Return the (x, y) coordinate for the center point of the cell that contains the specified text.  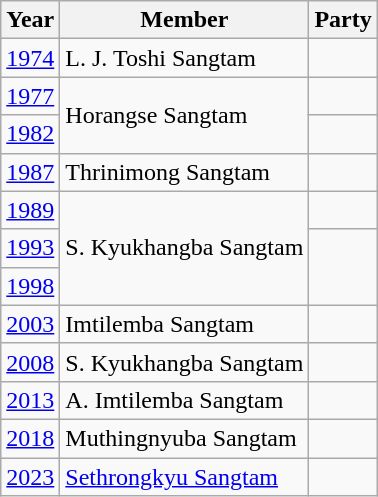
1977 (30, 96)
2013 (30, 400)
Muthingnyuba Sangtam (184, 438)
Imtilemba Sangtam (184, 324)
1987 (30, 172)
L. J. Toshi Sangtam (184, 58)
Party (343, 20)
1982 (30, 134)
Sethrongkyu Sangtam (184, 477)
2003 (30, 324)
2008 (30, 362)
Thrinimong Sangtam (184, 172)
1974 (30, 58)
Year (30, 20)
1998 (30, 286)
Horangse Sangtam (184, 115)
1989 (30, 210)
A. Imtilemba Sangtam (184, 400)
1993 (30, 248)
Member (184, 20)
2023 (30, 477)
2018 (30, 438)
